Search for the cell housing the specified text and yield its [X, Y] center coordinate. 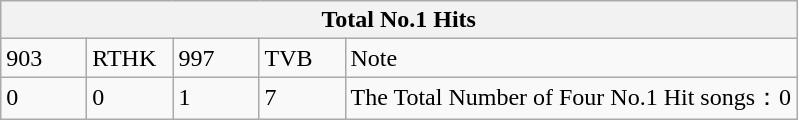
Total No.1 Hits [399, 20]
1 [216, 98]
997 [216, 58]
The Total Number of Four No.1 Hit songs：0 [571, 98]
903 [44, 58]
TVB [302, 58]
Note [571, 58]
RTHK [130, 58]
7 [302, 98]
